For the text-containing cell, return its midpoint in (X, Y) coordinate format. 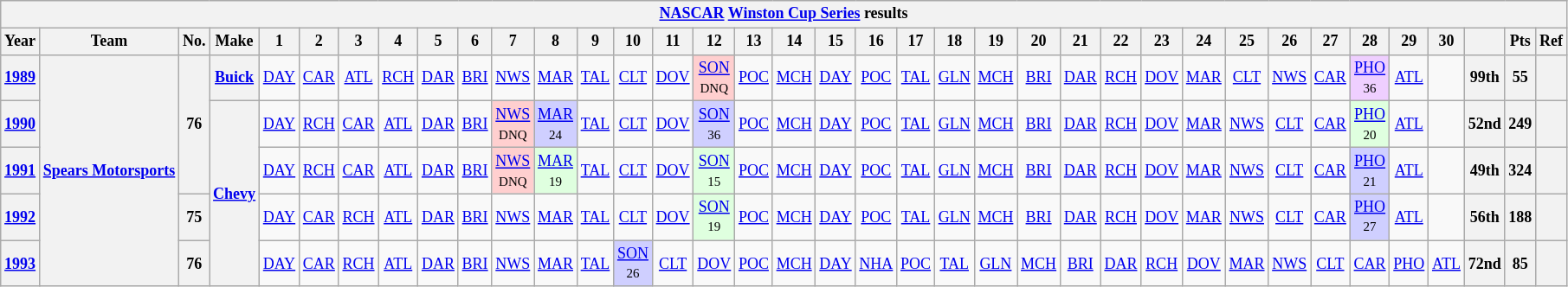
4 (398, 41)
MAR19 (556, 170)
8 (556, 41)
1989 (21, 78)
Year (21, 41)
Make (235, 41)
7 (513, 41)
17 (916, 41)
6 (474, 41)
18 (954, 41)
11 (673, 41)
NASCAR Winston Cup Series results (784, 14)
2 (319, 41)
9 (595, 41)
85 (1520, 264)
NHA (876, 264)
24 (1203, 41)
20 (1039, 41)
55 (1520, 78)
30 (1447, 41)
324 (1520, 170)
29 (1410, 41)
12 (714, 41)
SON36 (714, 124)
72nd (1484, 264)
Ref (1552, 41)
PHO21 (1370, 170)
23 (1162, 41)
16 (876, 41)
SON19 (714, 217)
Team (109, 41)
Pts (1520, 41)
26 (1290, 41)
14 (794, 41)
56th (1484, 217)
19 (996, 41)
1992 (21, 217)
22 (1120, 41)
1991 (21, 170)
21 (1081, 41)
PHO27 (1370, 217)
27 (1331, 41)
MAR24 (556, 124)
Buick (235, 78)
SON26 (634, 264)
99th (1484, 78)
75 (194, 217)
28 (1370, 41)
25 (1247, 41)
PHO (1410, 264)
1990 (21, 124)
5 (438, 41)
49th (1484, 170)
SONDNQ (714, 78)
15 (836, 41)
52nd (1484, 124)
PHO36 (1370, 78)
Chevy (235, 194)
13 (754, 41)
1 (279, 41)
Spears Motorsports (109, 170)
188 (1520, 217)
SON15 (714, 170)
PHO20 (1370, 124)
1993 (21, 264)
3 (358, 41)
10 (634, 41)
No. (194, 41)
249 (1520, 124)
